Search for the cell housing the specified text and yield its (X, Y) center coordinate. 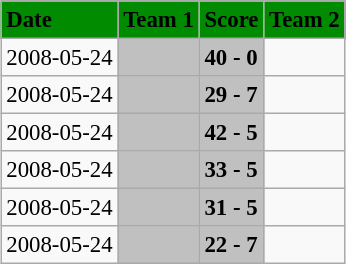
22 - 7 (232, 245)
Score (232, 20)
31 - 5 (232, 208)
29 - 7 (232, 95)
40 - 0 (232, 57)
Team 2 (304, 20)
Date (60, 20)
Team 1 (158, 20)
33 - 5 (232, 170)
42 - 5 (232, 133)
